Scan for the cell matching the given text and deliver its (x, y) coordinate at center. 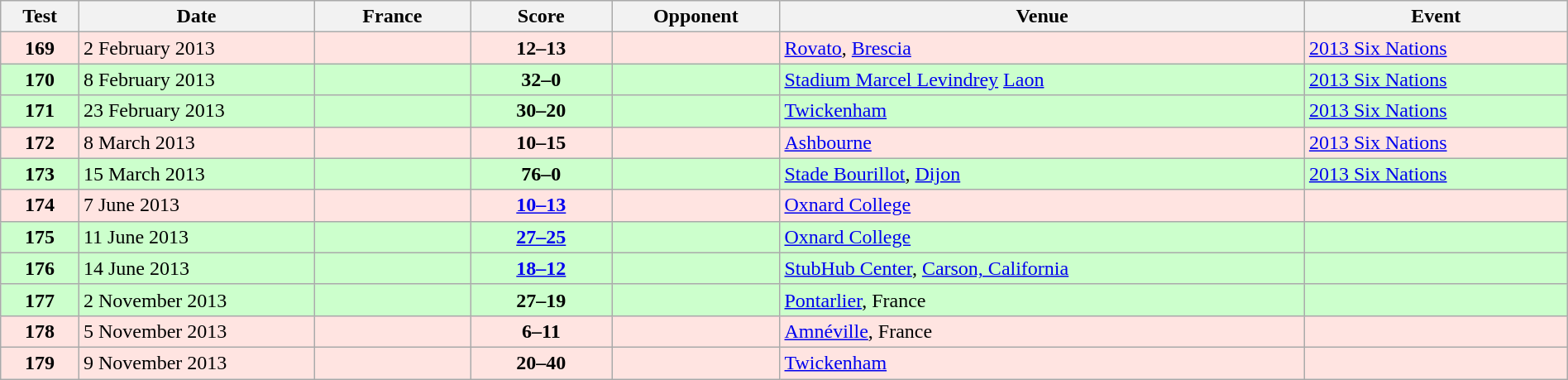
6–11 (541, 331)
Stadium Marcel Levindrey Laon (1042, 79)
177 (40, 300)
Stade Bourillot, Dijon (1042, 174)
76–0 (541, 174)
174 (40, 205)
172 (40, 142)
8 February 2013 (196, 79)
2 November 2013 (196, 300)
StubHub Center, Carson, California (1042, 268)
15 March 2013 (196, 174)
Event (1436, 17)
9 November 2013 (196, 363)
169 (40, 48)
27–19 (541, 300)
Test (40, 17)
12–13 (541, 48)
170 (40, 79)
175 (40, 237)
Amnéville, France (1042, 331)
Pontarlier, France (1042, 300)
178 (40, 331)
18–12 (541, 268)
176 (40, 268)
France (392, 17)
Score (541, 17)
23 February 2013 (196, 111)
20–40 (541, 363)
7 June 2013 (196, 205)
32–0 (541, 79)
Ashbourne (1042, 142)
14 June 2013 (196, 268)
11 June 2013 (196, 237)
5 November 2013 (196, 331)
30–20 (541, 111)
179 (40, 363)
27–25 (541, 237)
Venue (1042, 17)
171 (40, 111)
10–13 (541, 205)
173 (40, 174)
Date (196, 17)
8 March 2013 (196, 142)
10–15 (541, 142)
2 February 2013 (196, 48)
Rovato, Brescia (1042, 48)
Opponent (696, 17)
